Output the (X, Y) coordinate of the center of the cell containing the given text.  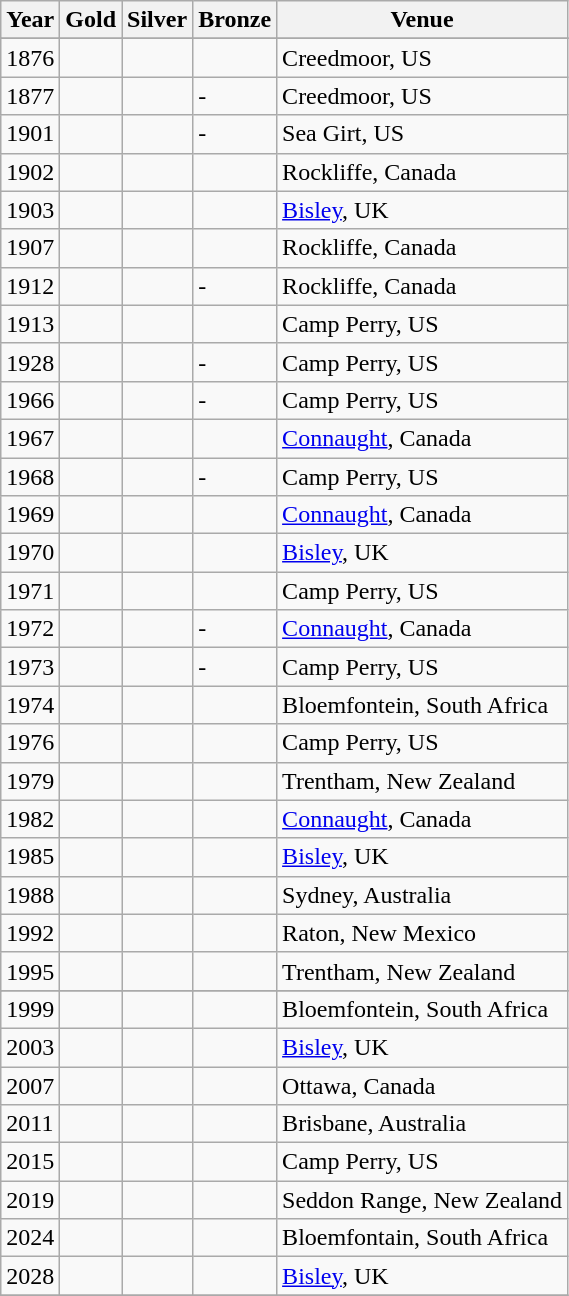
1901 (30, 134)
Venue (422, 20)
1970 (30, 553)
1903 (30, 210)
Gold (91, 20)
Silver (158, 20)
1907 (30, 248)
1971 (30, 591)
Sea Girt, US (422, 134)
1913 (30, 324)
2007 (30, 1085)
1995 (30, 971)
1992 (30, 933)
1999 (30, 1009)
1876 (30, 58)
1974 (30, 705)
1973 (30, 667)
1966 (30, 400)
Sydney, Australia (422, 895)
Brisbane, Australia (422, 1124)
2019 (30, 1200)
1982 (30, 819)
1979 (30, 781)
1969 (30, 515)
1976 (30, 743)
2024 (30, 1238)
Bloemfontain, South Africa (422, 1238)
1902 (30, 172)
1988 (30, 895)
2028 (30, 1276)
Seddon Range, New Zealand (422, 1200)
1985 (30, 857)
1967 (30, 438)
2003 (30, 1047)
1912 (30, 286)
Bronze (235, 20)
2015 (30, 1162)
1968 (30, 477)
Ottawa, Canada (422, 1085)
2011 (30, 1124)
1928 (30, 362)
Raton, New Mexico (422, 933)
1972 (30, 629)
1877 (30, 96)
Year (30, 20)
